From the cell containing the given text, extract its center point as (x, y) coordinate. 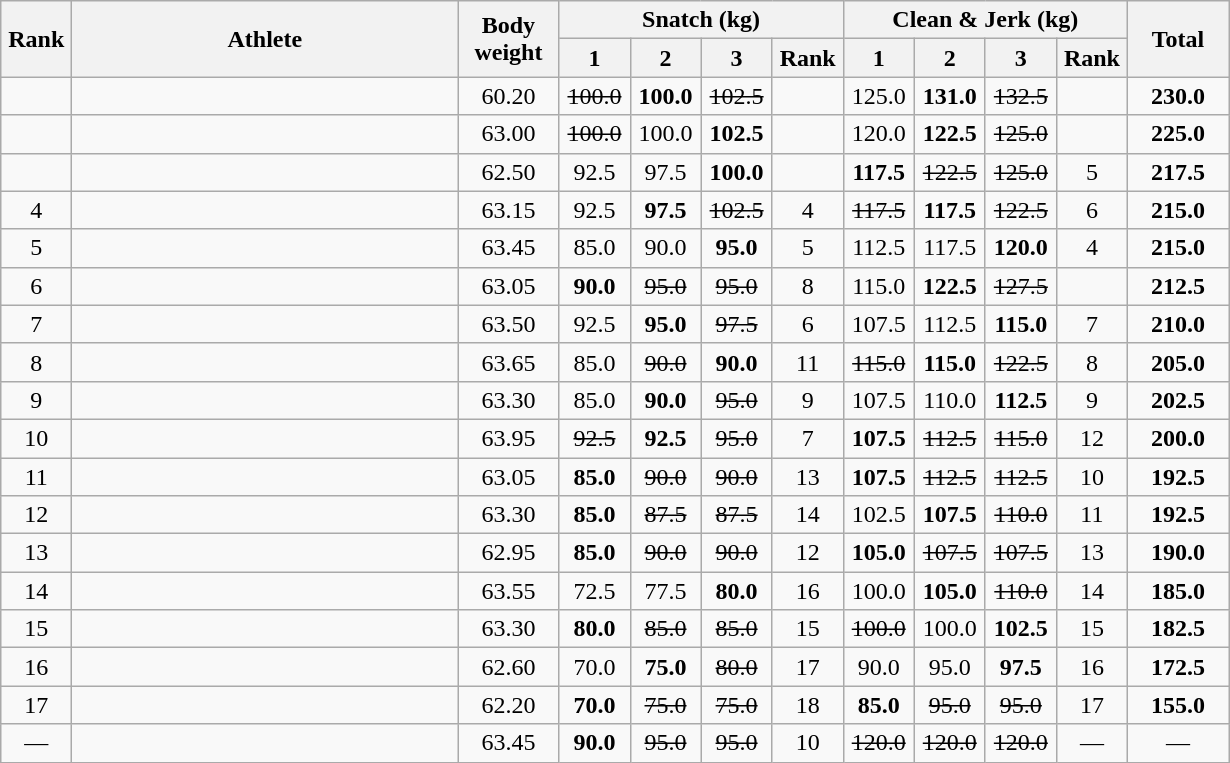
63.00 (508, 134)
63.65 (508, 362)
63.95 (508, 438)
205.0 (1178, 362)
Athlete (265, 39)
Snatch (kg) (701, 20)
72.5 (594, 591)
62.95 (508, 553)
Body weight (508, 39)
Total (1178, 39)
127.5 (1020, 286)
182.5 (1178, 629)
63.55 (508, 591)
132.5 (1020, 96)
155.0 (1178, 705)
62.60 (508, 667)
200.0 (1178, 438)
60.20 (508, 96)
202.5 (1178, 400)
230.0 (1178, 96)
131.0 (950, 96)
212.5 (1178, 286)
217.5 (1178, 172)
190.0 (1178, 553)
Clean & Jerk (kg) (985, 20)
77.5 (666, 591)
225.0 (1178, 134)
63.15 (508, 210)
210.0 (1178, 324)
62.20 (508, 705)
185.0 (1178, 591)
18 (808, 705)
172.5 (1178, 667)
62.50 (508, 172)
63.50 (508, 324)
